Locate the cell with the specified text and output its [x, y] center coordinate. 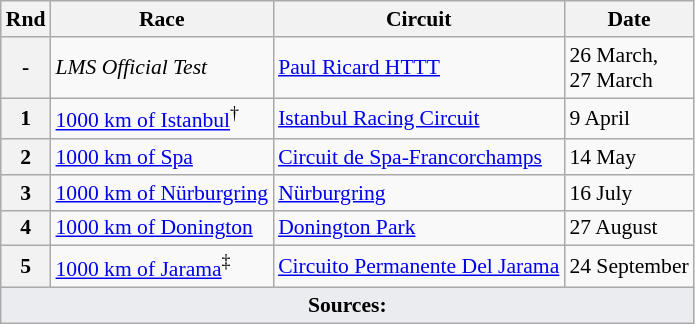
14 May [628, 157]
Rnd [26, 19]
Circuito Permanente Del Jarama [418, 266]
1 [26, 118]
Race [162, 19]
5 [26, 266]
26 March,27 March [628, 68]
Donington Park [418, 228]
24 September [628, 266]
3 [26, 193]
16 July [628, 193]
9 April [628, 118]
1000 km of Istanbul† [162, 118]
Circuit de Spa-Francorchamps [418, 157]
1000 km of Donington [162, 228]
4 [26, 228]
Sources: [348, 305]
Paul Ricard HTTT [418, 68]
LMS Official Test [162, 68]
27 August [628, 228]
Nürburgring [418, 193]
1000 km of Jarama‡ [162, 266]
Date [628, 19]
1000 km of Spa [162, 157]
- [26, 68]
Circuit [418, 19]
2 [26, 157]
Istanbul Racing Circuit [418, 118]
1000 km of Nürburgring [162, 193]
